Extract the (X, Y) coordinate from the center of the cell holding the provided text.  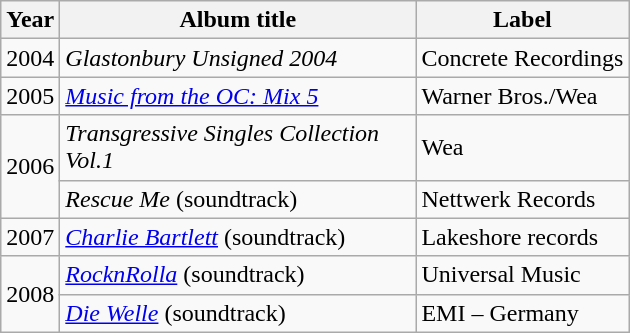
2005 (30, 96)
Music from the OC: Mix 5 (238, 96)
Label (522, 20)
Transgressive Singles Collection Vol.1 (238, 148)
Charlie Bartlett (soundtrack) (238, 237)
EMI – Germany (522, 313)
Glastonbury Unsigned 2004 (238, 58)
2006 (30, 166)
Universal Music (522, 275)
Rescue Me (soundtrack) (238, 199)
Warner Bros./Wea (522, 96)
Wea (522, 148)
Die Welle (soundtrack) (238, 313)
Nettwerk Records (522, 199)
Album title (238, 20)
RocknRolla (soundtrack) (238, 275)
Lakeshore records (522, 237)
2004 (30, 58)
Concrete Recordings (522, 58)
2007 (30, 237)
Year (30, 20)
2008 (30, 294)
